Provide the (X, Y) coordinate of the cell's center where the given text is located.  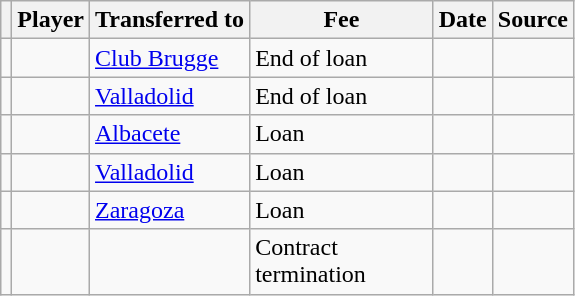
Date (462, 20)
Contract termination (342, 262)
Transferred to (170, 20)
Source (532, 20)
Fee (342, 20)
Albacete (170, 134)
Zaragoza (170, 210)
Club Brugge (170, 58)
Player (51, 20)
